Scan for the cell matching the given text and deliver its (x, y) coordinate at center. 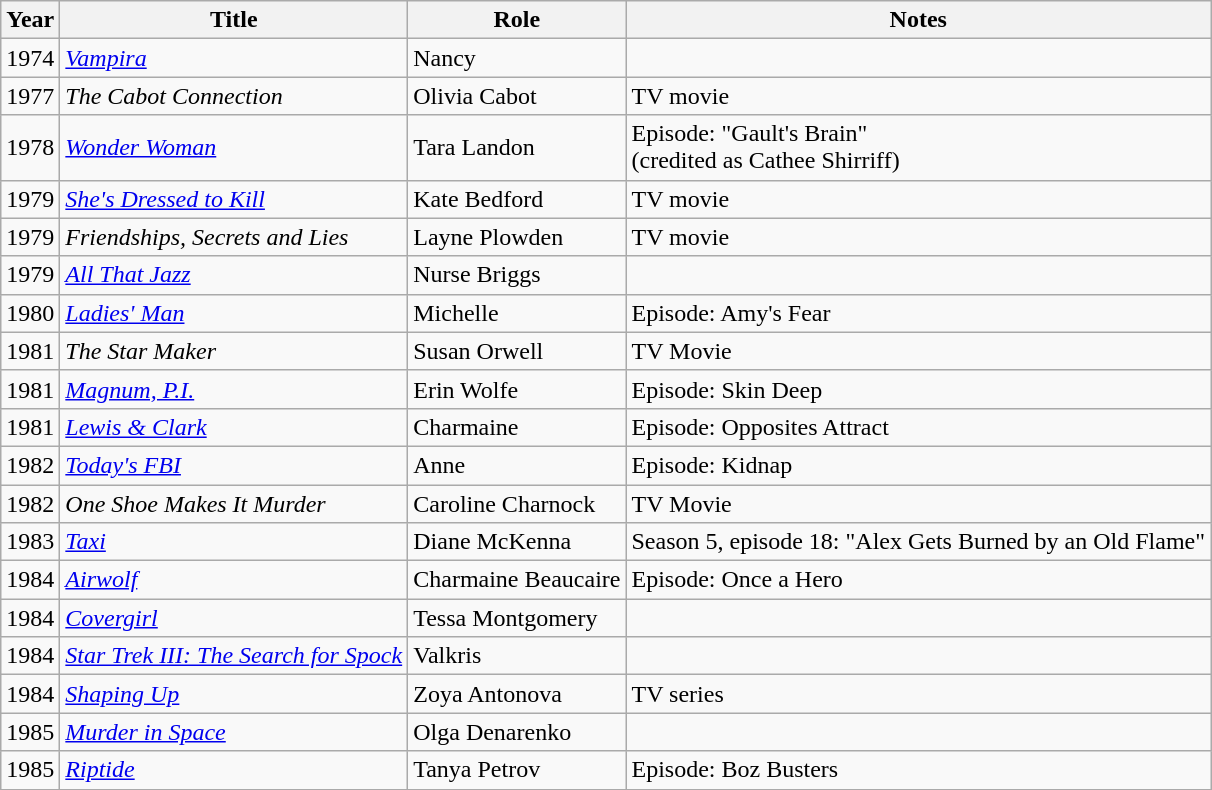
Zoya Antonova (517, 694)
Magnum, P.I. (234, 389)
Season 5, episode 18: "Alex Gets Burned by an Old Flame" (918, 542)
All That Jazz (234, 275)
Murder in Space (234, 732)
Episode: Kidnap (918, 465)
Shaping Up (234, 694)
Title (234, 20)
Airwolf (234, 580)
She's Dressed to Kill (234, 199)
Episode: Opposites Attract (918, 427)
Year (30, 20)
TV series (918, 694)
Caroline Charnock (517, 503)
Episode: Amy's Fear (918, 313)
Olga Denarenko (517, 732)
Tara Landon (517, 148)
Notes (918, 20)
Tanya Petrov (517, 770)
Diane McKenna (517, 542)
Episode: Boz Busters (918, 770)
Erin Wolfe (517, 389)
The Cabot Connection (234, 96)
Covergirl (234, 618)
Layne Plowden (517, 237)
Anne (517, 465)
Kate Bedford (517, 199)
Star Trek III: The Search for Spock (234, 656)
Susan Orwell (517, 351)
Lewis & Clark (234, 427)
1978 (30, 148)
Tessa Montgomery (517, 618)
Role (517, 20)
Charmaine (517, 427)
1974 (30, 58)
1980 (30, 313)
Ladies' Man (234, 313)
Valkris (517, 656)
The Star Maker (234, 351)
Today's FBI (234, 465)
Michelle (517, 313)
Charmaine Beaucaire (517, 580)
Episode: "Gault's Brain"(credited as Cathee Shirriff) (918, 148)
Wonder Woman (234, 148)
Riptide (234, 770)
Vampira (234, 58)
1983 (30, 542)
Nancy (517, 58)
Episode: Once a Hero (918, 580)
Friendships, Secrets and Lies (234, 237)
1977 (30, 96)
Episode: Skin Deep (918, 389)
Nurse Briggs (517, 275)
Taxi (234, 542)
One Shoe Makes It Murder (234, 503)
Olivia Cabot (517, 96)
